Capture the cell that displays the provided text and extract its (x, y) central coordinate. 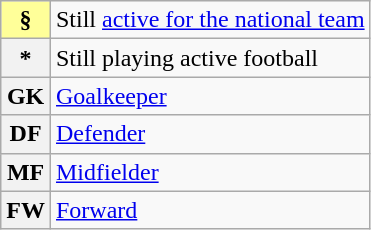
DF (26, 134)
FW (26, 210)
Midfielder (210, 172)
MF (26, 172)
* (26, 58)
Defender (210, 134)
Still playing active football (210, 58)
GK (26, 96)
Still active for the national team (210, 20)
§ (26, 20)
Goalkeeper (210, 96)
Forward (210, 210)
